Return the [X, Y] coordinate for the center point of the cell that contains the specified text.  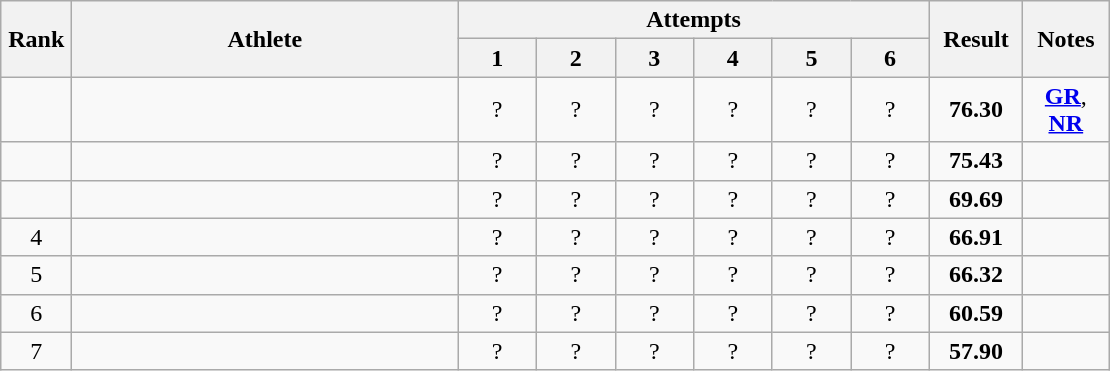
76.30 [976, 110]
66.91 [976, 237]
69.69 [976, 199]
57.90 [976, 351]
66.32 [976, 275]
3 [654, 58]
7 [36, 351]
2 [576, 58]
Athlete [265, 39]
75.43 [976, 161]
GR, NR [1066, 110]
Rank [36, 39]
Notes [1066, 39]
60.59 [976, 313]
Result [976, 39]
Attempts [694, 20]
1 [498, 58]
